Output the [x, y] coordinate of the center of the cell containing the given text.  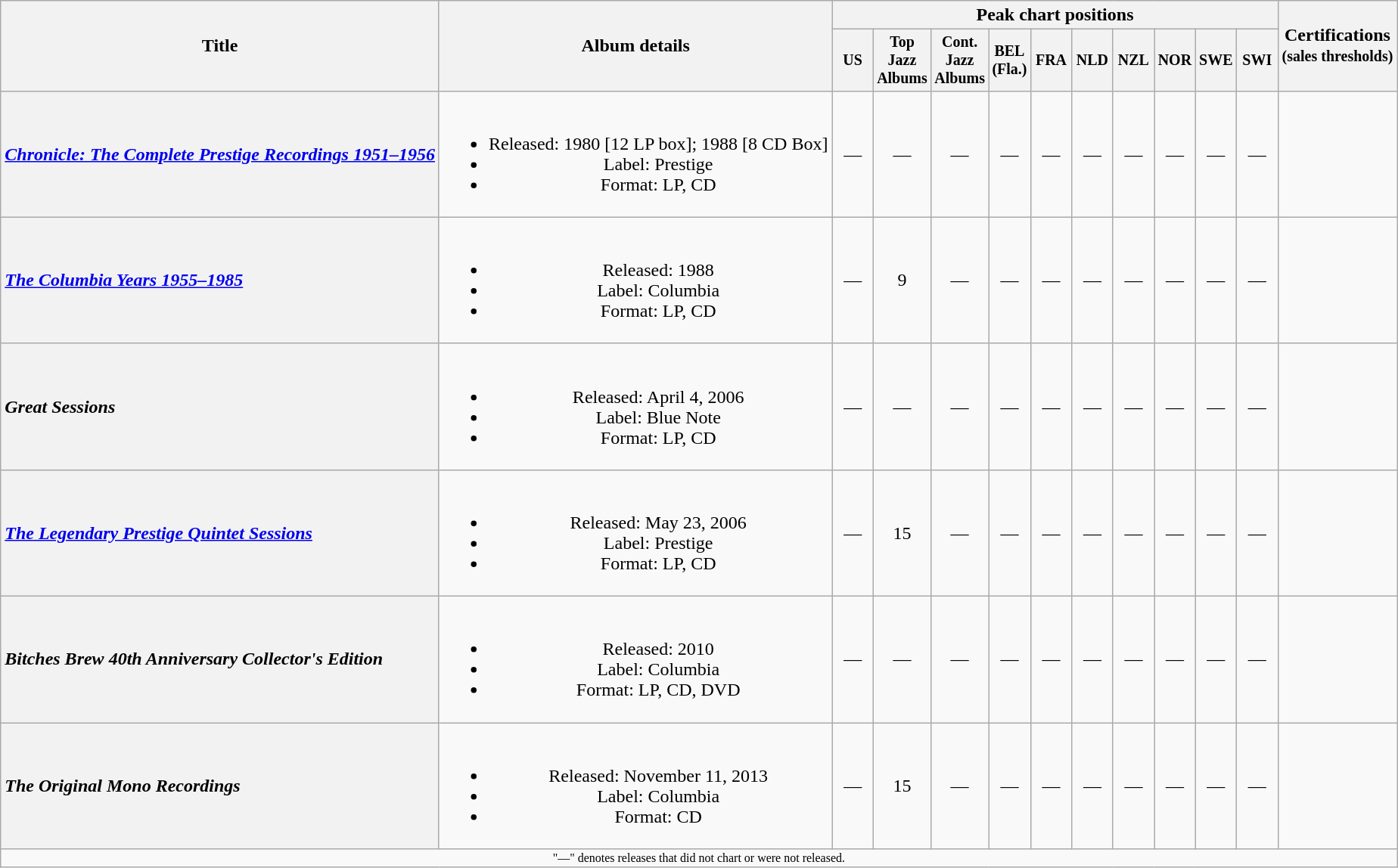
Top Jazz Albums [902, 60]
Released: 1988Label: ColumbiaFormat: LP, CD [635, 280]
US [853, 60]
Released: November 11, 2013Label: ColumbiaFormat: CD [635, 786]
FRA [1051, 60]
Bitches Brew 40th Anniversary Collector's Edition [220, 659]
9 [902, 280]
Certifications(sales thresholds) [1337, 46]
The Legendary Prestige Quintet Sessions [220, 532]
The Columbia Years 1955–1985 [220, 280]
NZL [1133, 60]
Album details [635, 46]
The Original Mono Recordings [220, 786]
Released: May 23, 2006Label: PrestigeFormat: LP, CD [635, 532]
Released: 1980 [12 LP box]; 1988 [8 CD Box]Label: PrestigeFormat: LP, CD [635, 154]
NOR [1175, 60]
Chronicle: The Complete Prestige Recordings 1951–1956 [220, 154]
Released: 2010Label: ColumbiaFormat: LP, CD, DVD [635, 659]
Great Sessions [220, 407]
Released: April 4, 2006Label: Blue NoteFormat: LP, CD [635, 407]
"—" denotes releases that did not chart or were not released. [699, 858]
Title [220, 46]
SWE [1216, 60]
NLD [1092, 60]
SWI [1257, 60]
BEL (Fla.) [1010, 60]
Peak chart positions [1055, 15]
Cont. Jazz Albums [960, 60]
